Find where the given text appears and provide that cell's center as (x, y) coordinate. 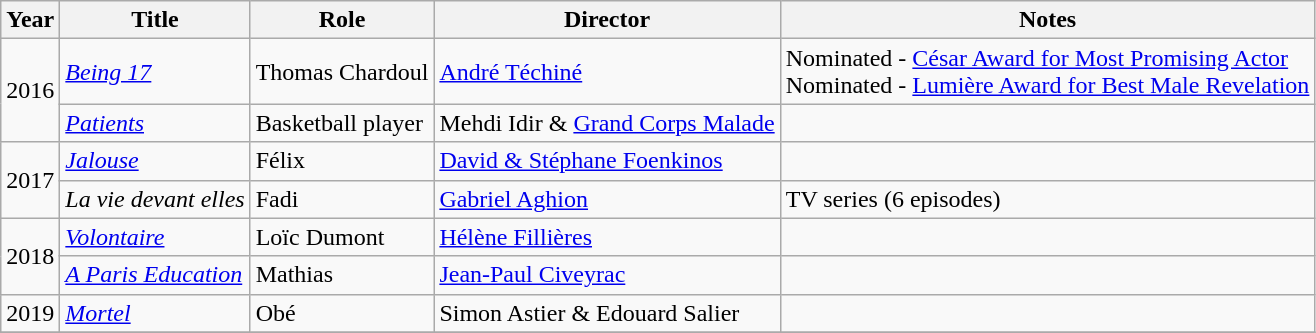
2018 (30, 256)
La vie devant elles (155, 199)
Obé (342, 313)
Year (30, 20)
Mehdi Idir & Grand Corps Malade (607, 123)
Role (342, 20)
Mathias (342, 275)
Jalouse (155, 161)
Loïc Dumont (342, 237)
Basketball player (342, 123)
Gabriel Aghion (607, 199)
Notes (1048, 20)
Félix (342, 161)
David & Stéphane Foenkinos (607, 161)
2019 (30, 313)
Being 17 (155, 72)
Thomas Chardoul (342, 72)
Mortel (155, 313)
Patients (155, 123)
Nominated - César Award for Most Promising ActorNominated - Lumière Award for Best Male Revelation (1048, 72)
Hélène Fillières (607, 237)
Volontaire (155, 237)
André Téchiné (607, 72)
Director (607, 20)
TV series (6 episodes) (1048, 199)
Simon Astier & Edouard Salier (607, 313)
Title (155, 20)
Jean-Paul Civeyrac (607, 275)
Fadi (342, 199)
2017 (30, 180)
A Paris Education (155, 275)
2016 (30, 90)
